Detect which cell encompasses the target text, then output its [x, y] center coordinate. 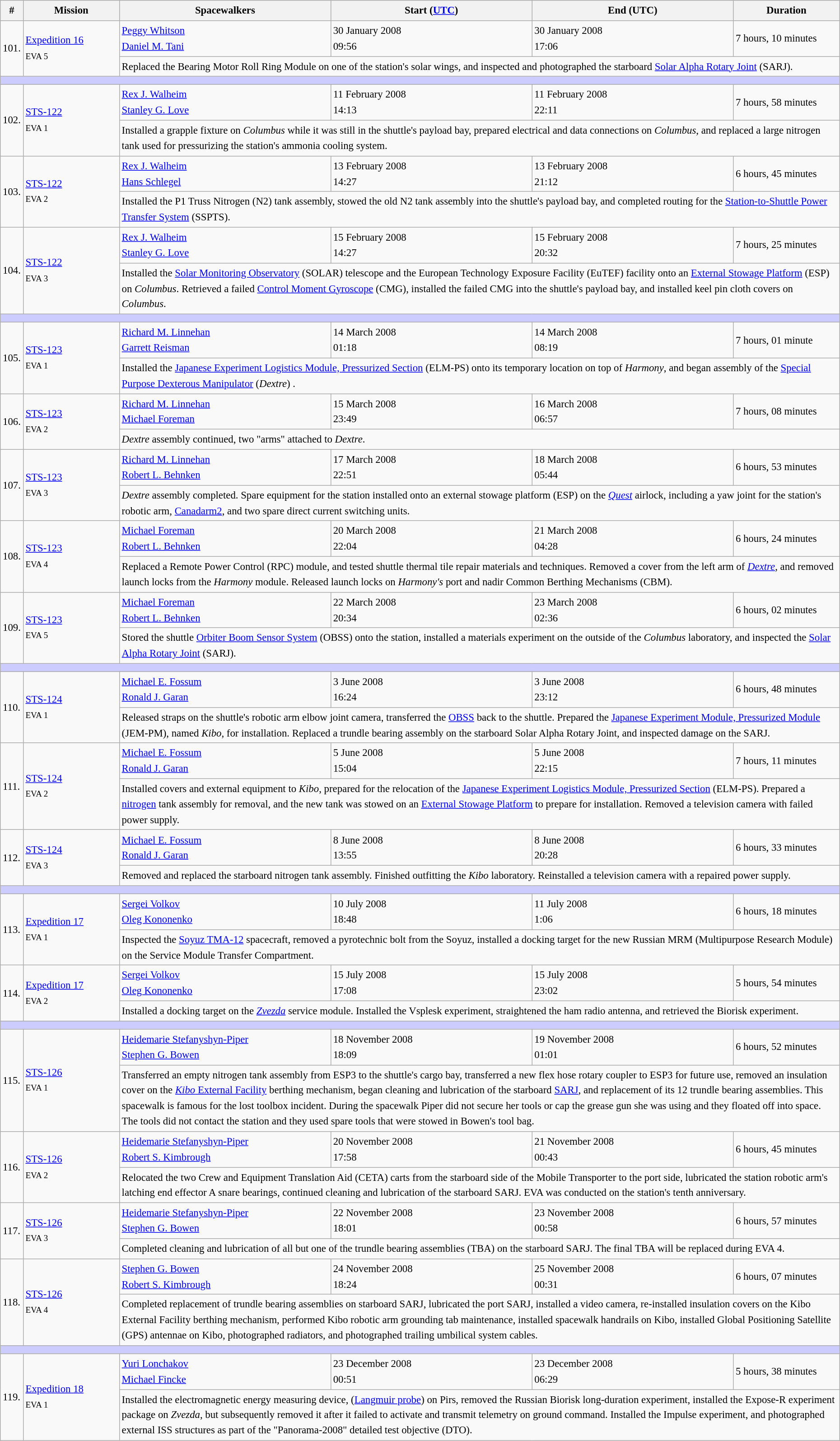
STS-126EVA 2 [71, 1167]
STS-122EVA 2 [71, 192]
119. [12, 1397]
116. [12, 1167]
Richard M. Linnehan Robert L. Behnken [225, 468]
11 February 200814:13 [431, 103]
22 March 200820:34 [431, 610]
STS-124EVA 1 [71, 708]
24 November 200818:24 [431, 1276]
Expedition 17EVA 1 [71, 930]
5 hours, 54 minutes [787, 984]
6 hours, 33 minutes [787, 848]
7 hours, 58 minutes [787, 103]
30 January 200809:56 [431, 39]
21 November 200800:43 [633, 1150]
15 March 200823:49 [431, 412]
6 hours, 48 minutes [787, 690]
5 June 200815:04 [431, 761]
25 November 200800:31 [633, 1276]
# [12, 11]
16 March 200806:57 [633, 412]
STS-122EVA 3 [71, 271]
117. [12, 1231]
Spacewalkers [225, 11]
7 hours, 11 minutes [787, 761]
Peggy Whitson Daniel M. Tani [225, 39]
Dextre assembly continued, two "arms" attached to Dextre. [480, 440]
109. [12, 628]
23 November 200800:58 [633, 1221]
23 December 200800:51 [431, 1372]
19 November 200801:01 [633, 1047]
106. [12, 422]
118. [12, 1302]
6 hours, 02 minutes [787, 610]
115. [12, 1080]
STS-123EVA 2 [71, 422]
End (UTC) [633, 11]
11 July 20081:06 [633, 912]
Rex J. Walheim Hans Schlegel [225, 174]
STS-126EVA 1 [71, 1080]
STS-124EVA 2 [71, 787]
23 March 200802:36 [633, 610]
5 June 200822:15 [633, 761]
Mission [71, 11]
23 December 200806:29 [633, 1372]
STS-123EVA 5 [71, 628]
Duration [787, 11]
8 June 200813:55 [431, 848]
STS-123EVA 3 [71, 485]
21 March 200804:28 [633, 539]
15 July 200823:02 [633, 984]
18 March 200805:44 [633, 468]
STS-123EVA 4 [71, 557]
110. [12, 708]
6 hours, 57 minutes [787, 1221]
Expedition 16EVA 5 [71, 49]
7 hours, 10 minutes [787, 39]
30 January 200817:06 [633, 39]
STS-126EVA 3 [71, 1231]
Start (UTC) [431, 11]
Richard M. Linnehan Michael Foreman [225, 412]
103. [12, 192]
11 February 200822:11 [633, 103]
13 February 200821:12 [633, 174]
6 hours, 18 minutes [787, 912]
102. [12, 121]
113. [12, 930]
STS-122EVA 1 [71, 121]
20 November 200817:58 [431, 1150]
22 November 200818:01 [431, 1221]
Expedition 17EVA 2 [71, 993]
7 hours, 25 minutes [787, 246]
3 June 200816:24 [431, 690]
15 July 200817:08 [431, 984]
108. [12, 557]
20 March 200822:04 [431, 539]
112. [12, 858]
6 hours, 07 minutes [787, 1276]
8 June 200820:28 [633, 848]
7 hours, 01 minute [787, 340]
14 March 200801:18 [431, 340]
7 hours, 08 minutes [787, 412]
STS-123EVA 1 [71, 358]
Yuri Lonchakov Michael Fincke [225, 1372]
105. [12, 358]
6 hours, 24 minutes [787, 539]
6 hours, 53 minutes [787, 468]
6 hours, 52 minutes [787, 1047]
STS-126EVA 4 [71, 1302]
18 November 200818:09 [431, 1047]
111. [12, 787]
Expedition 18EVA 1 [71, 1397]
104. [12, 271]
114. [12, 993]
5 hours, 38 minutes [787, 1372]
Stephen G. Bowen Robert S. Kimbrough [225, 1276]
Richard M. Linnehan Garrett Reisman [225, 340]
STS-124EVA 3 [71, 858]
15 February 200820:32 [633, 246]
15 February 200814:27 [431, 246]
3 June 200823:12 [633, 690]
Heidemarie Stefanyshyn-Piper Robert S. Kimbrough [225, 1150]
101. [12, 49]
17 March 200822:51 [431, 468]
14 March 200808:19 [633, 340]
10 July 200818:48 [431, 912]
13 February 200814:27 [431, 174]
107. [12, 485]
